Return [x, y] of the center of cell containing provided text 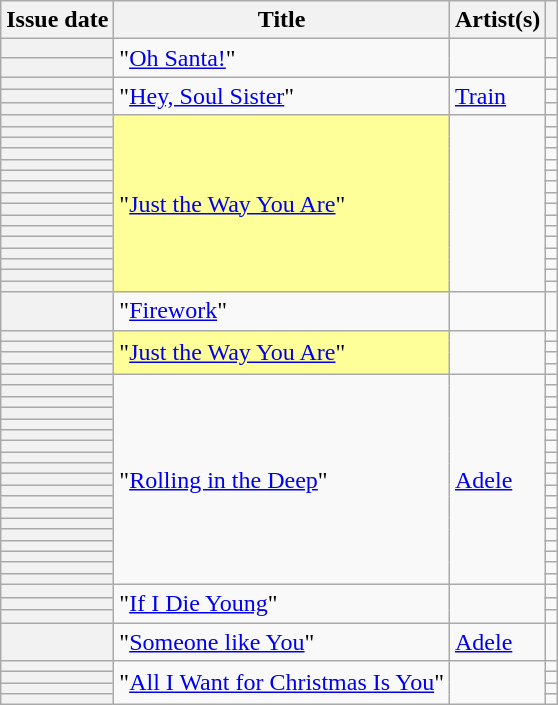
"All I Want for Christmas Is You" [282, 683]
"Rolling in the Deep" [282, 479]
"Someone like You" [282, 641]
Issue date [58, 20]
"Firework" [282, 311]
"Oh Santa!" [282, 58]
Title [282, 20]
"If I Die Young" [282, 603]
"Hey, Soul Sister" [282, 96]
Artist(s) [497, 20]
Train [497, 96]
